Detect which cell encompasses the target text, then output its (x, y) center coordinate. 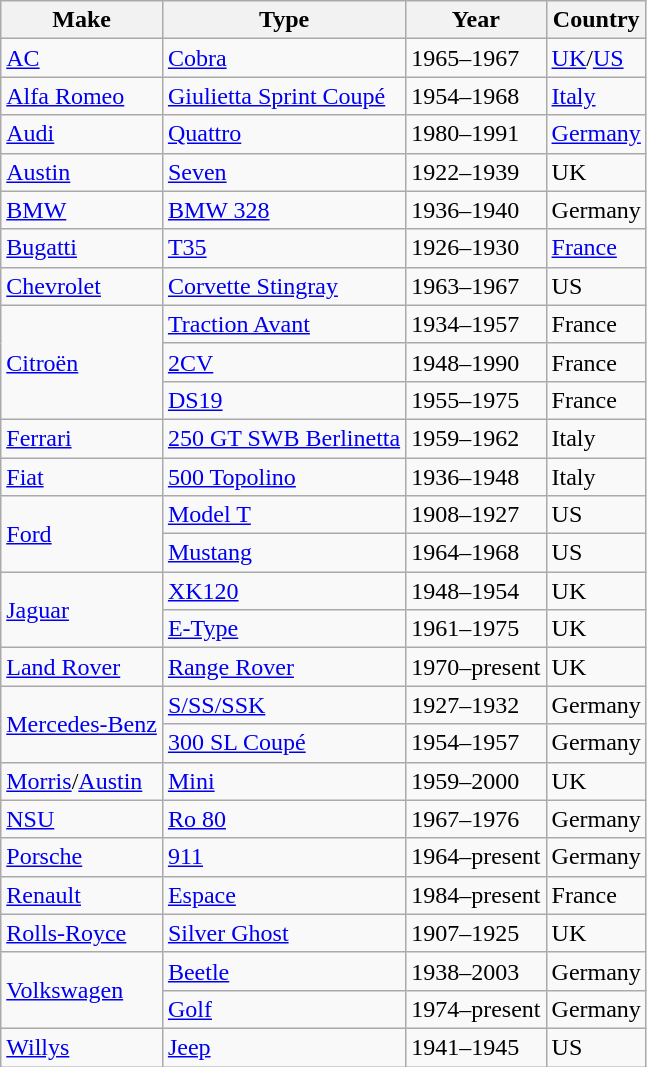
1936–1948 (476, 477)
BMW 328 (284, 210)
Range Rover (284, 667)
2CV (284, 362)
Alfa Romeo (82, 96)
Jaguar (82, 610)
NSU (82, 819)
1959–2000 (476, 781)
Silver Ghost (284, 933)
Make (82, 20)
BMW (82, 210)
Chevrolet (82, 286)
1964–present (476, 857)
Ford (82, 534)
Model T (284, 515)
1974–present (476, 1009)
Audi (82, 134)
Morris/Austin (82, 781)
Citroën (82, 362)
Giulietta Sprint Coupé (284, 96)
Austin (82, 172)
1955–1975 (476, 400)
Ro 80 (284, 819)
Renault (82, 895)
1961–1975 (476, 629)
1926–1930 (476, 248)
1984–present (476, 895)
Traction Avant (284, 324)
500 Topolino (284, 477)
T35 (284, 248)
Ferrari (82, 438)
AC (82, 58)
Quattro (284, 134)
300 SL Coupé (284, 743)
1954–1968 (476, 96)
Mustang (284, 553)
Mini (284, 781)
Seven (284, 172)
Corvette Stingray (284, 286)
1963–1967 (476, 286)
Cobra (284, 58)
Land Rover (82, 667)
Fiat (82, 477)
DS19 (284, 400)
1908–1927 (476, 515)
Type (284, 20)
1941–1945 (476, 1047)
1965–1967 (476, 58)
E-Type (284, 629)
Bugatti (82, 248)
1936–1940 (476, 210)
Jeep (284, 1047)
Year (476, 20)
1907–1925 (476, 933)
1927–1932 (476, 705)
1964–1968 (476, 553)
250 GT SWB Berlinetta (284, 438)
1948–1990 (476, 362)
1922–1939 (476, 172)
1959–1962 (476, 438)
Rolls-Royce (82, 933)
UK/US (596, 58)
1980–1991 (476, 134)
Golf (284, 1009)
1948–1954 (476, 591)
1934–1957 (476, 324)
1938–2003 (476, 971)
Volkswagen (82, 990)
XK120 (284, 591)
Porsche (82, 857)
Beetle (284, 971)
1970–present (476, 667)
Espace (284, 895)
1954–1957 (476, 743)
S/SS/SSK (284, 705)
911 (284, 857)
1967–1976 (476, 819)
Country (596, 20)
Willys (82, 1047)
Mercedes-Benz (82, 724)
